Return [X, Y] of the center of cell containing provided text 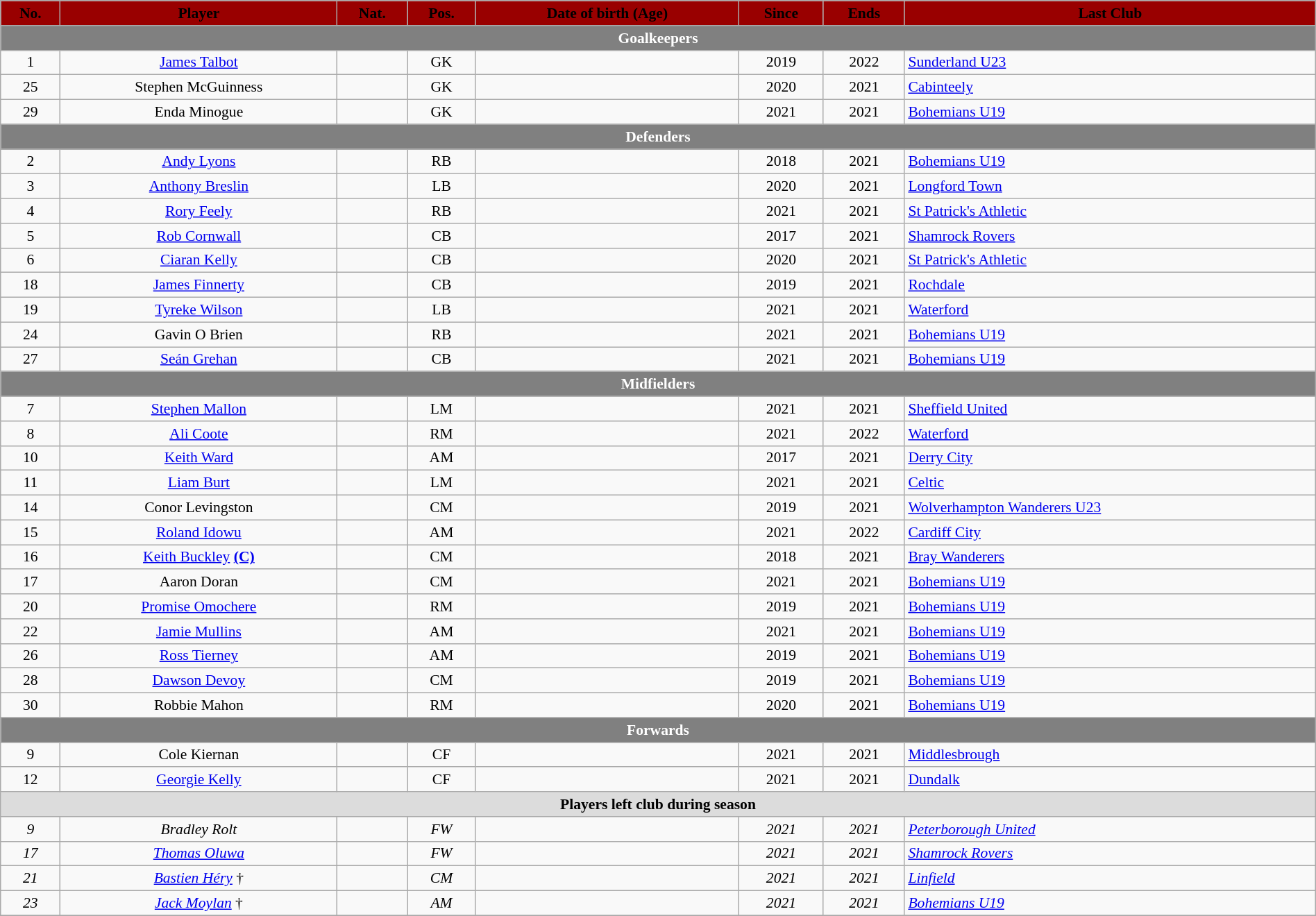
15 [31, 532]
Ali Coote [199, 434]
4 [31, 211]
24 [31, 334]
18 [31, 285]
Tyreke Wilson [199, 310]
Keith Buckley (C) [199, 557]
Conor Levingston [199, 508]
Wolverhampton Wanderers U23 [1110, 508]
Anthony Breslin [199, 187]
16 [31, 557]
25 [31, 87]
Sunderland U23 [1110, 62]
11 [31, 483]
Stephen McGuinness [199, 87]
Forwards [658, 730]
8 [31, 434]
Nat. [372, 13]
Georgie Kelly [199, 780]
29 [31, 112]
14 [31, 508]
Date of birth (Age) [607, 13]
6 [31, 260]
7 [31, 409]
Last Club [1110, 13]
Defenders [658, 137]
10 [31, 458]
Dawson Devoy [199, 681]
Jack Moylan † [199, 904]
Celtic [1110, 483]
Roland Idowu [199, 532]
Aaron Doran [199, 582]
Stephen Mallon [199, 409]
Rochdale [1110, 285]
30 [31, 706]
Pos. [441, 13]
22 [31, 631]
Rory Feely [199, 211]
Longford Town [1110, 187]
Cole Kiernan [199, 755]
Linfield [1110, 879]
Ciaran Kelly [199, 260]
Jamie Mullins [199, 631]
Ross Tierney [199, 656]
Ends [863, 13]
Keith Ward [199, 458]
Cabinteely [1110, 87]
James Finnerty [199, 285]
12 [31, 780]
19 [31, 310]
21 [31, 879]
Rob Cornwall [199, 236]
Bastien Héry † [199, 879]
Midfielders [658, 384]
Player [199, 13]
Liam Burt [199, 483]
No. [31, 13]
1 [31, 62]
20 [31, 607]
Dundalk [1110, 780]
Seán Grehan [199, 359]
28 [31, 681]
Enda Minogue [199, 112]
Bray Wanderers [1110, 557]
Since [782, 13]
Cardiff City [1110, 532]
Andy Lyons [199, 162]
Sheffield United [1110, 409]
Middlesbrough [1110, 755]
Promise Omochere [199, 607]
3 [31, 187]
Derry City [1110, 458]
26 [31, 656]
Peterborough United [1110, 829]
Goalkeepers [658, 38]
Bradley Rolt [199, 829]
James Talbot [199, 62]
5 [31, 236]
27 [31, 359]
23 [31, 904]
Players left club during season [658, 804]
Thomas Oluwa [199, 854]
Gavin O Brien [199, 334]
2 [31, 162]
Robbie Mahon [199, 706]
